Capture the cell that displays the provided text and extract its [x, y] central coordinate. 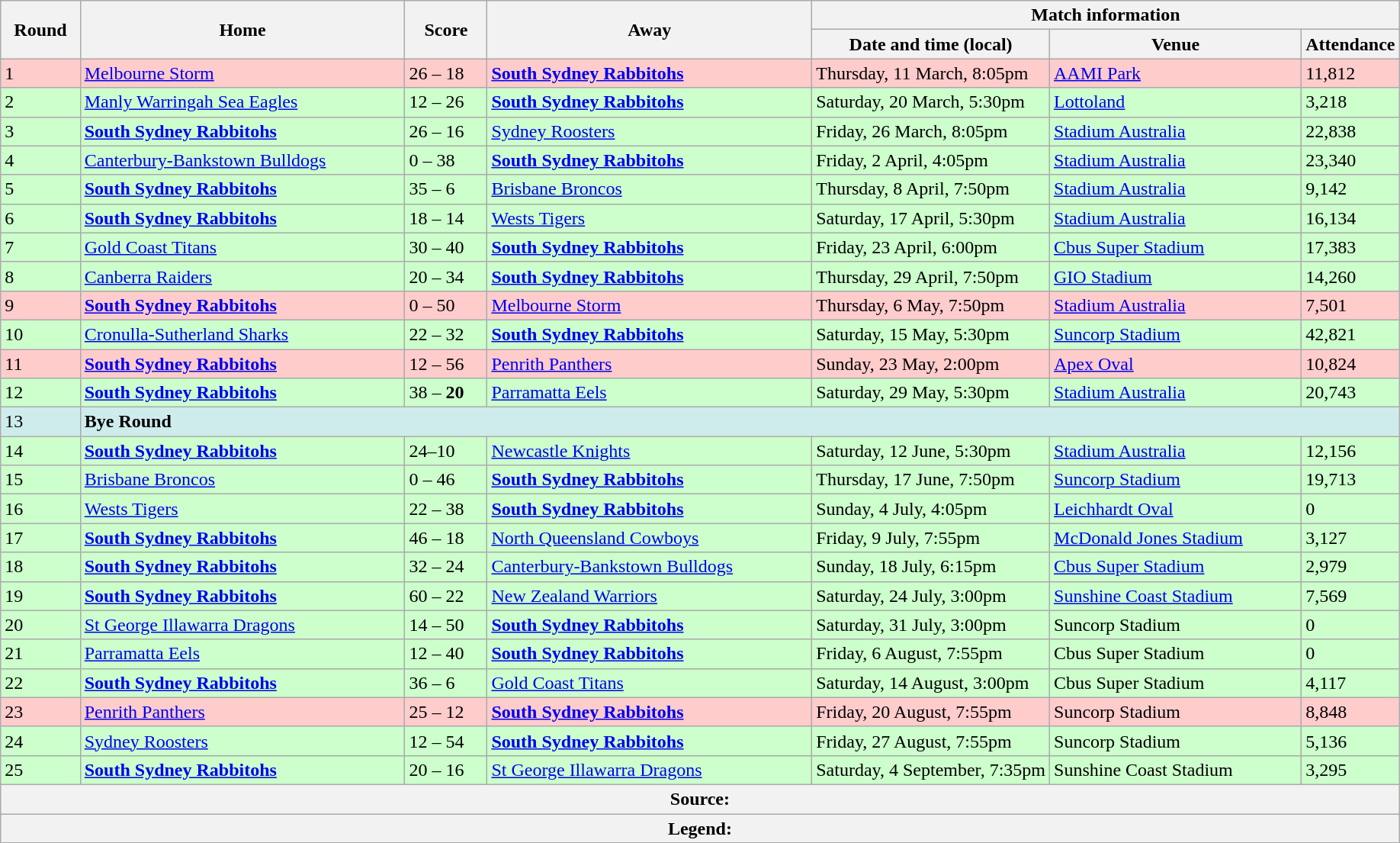
Manly Warringah Sea Eagles [242, 102]
5,136 [1350, 741]
Attendance [1350, 44]
Friday, 2 April, 4:05pm [931, 160]
Date and time (local) [931, 44]
14,260 [1350, 276]
3,127 [1350, 538]
Saturday, 12 June, 5:30pm [931, 451]
2,979 [1350, 567]
22 – 38 [446, 509]
30 – 40 [446, 247]
35 – 6 [446, 189]
6 [40, 218]
Source: [700, 799]
11,812 [1350, 73]
3,218 [1350, 102]
10,824 [1350, 364]
42,821 [1350, 334]
8 [40, 276]
4,117 [1350, 683]
18 [40, 567]
13 [40, 422]
Apex Oval [1176, 364]
Match information [1106, 15]
Friday, 20 August, 7:55pm [931, 712]
Saturday, 17 April, 5:30pm [931, 218]
4 [40, 160]
9 [40, 305]
0 – 50 [446, 305]
18 – 14 [446, 218]
Canberra Raiders [242, 276]
Saturday, 14 August, 3:00pm [931, 683]
Home [242, 30]
Venue [1176, 44]
25 [40, 770]
3 [40, 131]
Saturday, 20 March, 5:30pm [931, 102]
Friday, 6 August, 7:55pm [931, 654]
Score [446, 30]
16 [40, 509]
38 – 20 [446, 393]
Cronulla-Sutherland Sharks [242, 334]
Bye Round [740, 422]
46 – 18 [446, 538]
7,501 [1350, 305]
23,340 [1350, 160]
24–10 [446, 451]
7 [40, 247]
20 – 16 [446, 770]
17,383 [1350, 247]
Friday, 27 August, 7:55pm [931, 741]
Thursday, 29 April, 7:50pm [931, 276]
12 – 56 [446, 364]
25 – 12 [446, 712]
15 [40, 480]
2 [40, 102]
20 – 34 [446, 276]
22 [40, 683]
Saturday, 4 September, 7:35pm [931, 770]
60 – 22 [446, 596]
26 – 18 [446, 73]
0 – 38 [446, 160]
12 [40, 393]
3,295 [1350, 770]
Saturday, 29 May, 5:30pm [931, 393]
23 [40, 712]
Sunday, 18 July, 6:15pm [931, 567]
Thursday, 8 April, 7:50pm [931, 189]
19 [40, 596]
8,848 [1350, 712]
12 – 40 [446, 654]
AAMI Park [1176, 73]
Saturday, 15 May, 5:30pm [931, 334]
Thursday, 6 May, 7:50pm [931, 305]
Leichhardt Oval [1176, 509]
Sunday, 4 July, 4:05pm [931, 509]
GIO Stadium [1176, 276]
McDonald Jones Stadium [1176, 538]
North Queensland Cowboys [650, 538]
14 – 50 [446, 625]
21 [40, 654]
1 [40, 73]
12 – 54 [446, 741]
16,134 [1350, 218]
5 [40, 189]
14 [40, 451]
12 – 26 [446, 102]
7,569 [1350, 596]
0 – 46 [446, 480]
New Zealand Warriors [650, 596]
Saturday, 24 July, 3:00pm [931, 596]
11 [40, 364]
26 – 16 [446, 131]
Newcastle Knights [650, 451]
20 [40, 625]
Friday, 9 July, 7:55pm [931, 538]
19,713 [1350, 480]
22,838 [1350, 131]
36 – 6 [446, 683]
20,743 [1350, 393]
17 [40, 538]
9,142 [1350, 189]
12,156 [1350, 451]
Round [40, 30]
Sunday, 23 May, 2:00pm [931, 364]
22 – 32 [446, 334]
Lottoland [1176, 102]
Saturday, 31 July, 3:00pm [931, 625]
Friday, 26 March, 8:05pm [931, 131]
24 [40, 741]
10 [40, 334]
Friday, 23 April, 6:00pm [931, 247]
Thursday, 11 March, 8:05pm [931, 73]
32 – 24 [446, 567]
Away [650, 30]
Thursday, 17 June, 7:50pm [931, 480]
Legend: [700, 828]
